For the text-containing cell, return its midpoint in [x, y] coordinate format. 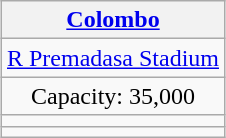
Capacity: 35,000 [112, 96]
R Premadasa Stadium [112, 58]
Colombo [112, 20]
